Locate the cell with the specified text and output its [x, y] center coordinate. 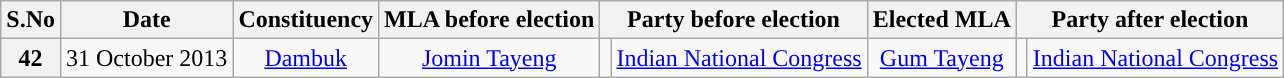
Dambuk [306, 58]
Elected MLA [942, 20]
Constituency [306, 20]
Party after election [1150, 20]
31 October 2013 [146, 58]
S.No [31, 20]
Jomin Tayeng [490, 58]
Party before election [734, 20]
42 [31, 58]
Gum Tayeng [942, 58]
Date [146, 20]
MLA before election [490, 20]
